Determine the [X, Y] coordinate at the center of the cell enclosing the given text.  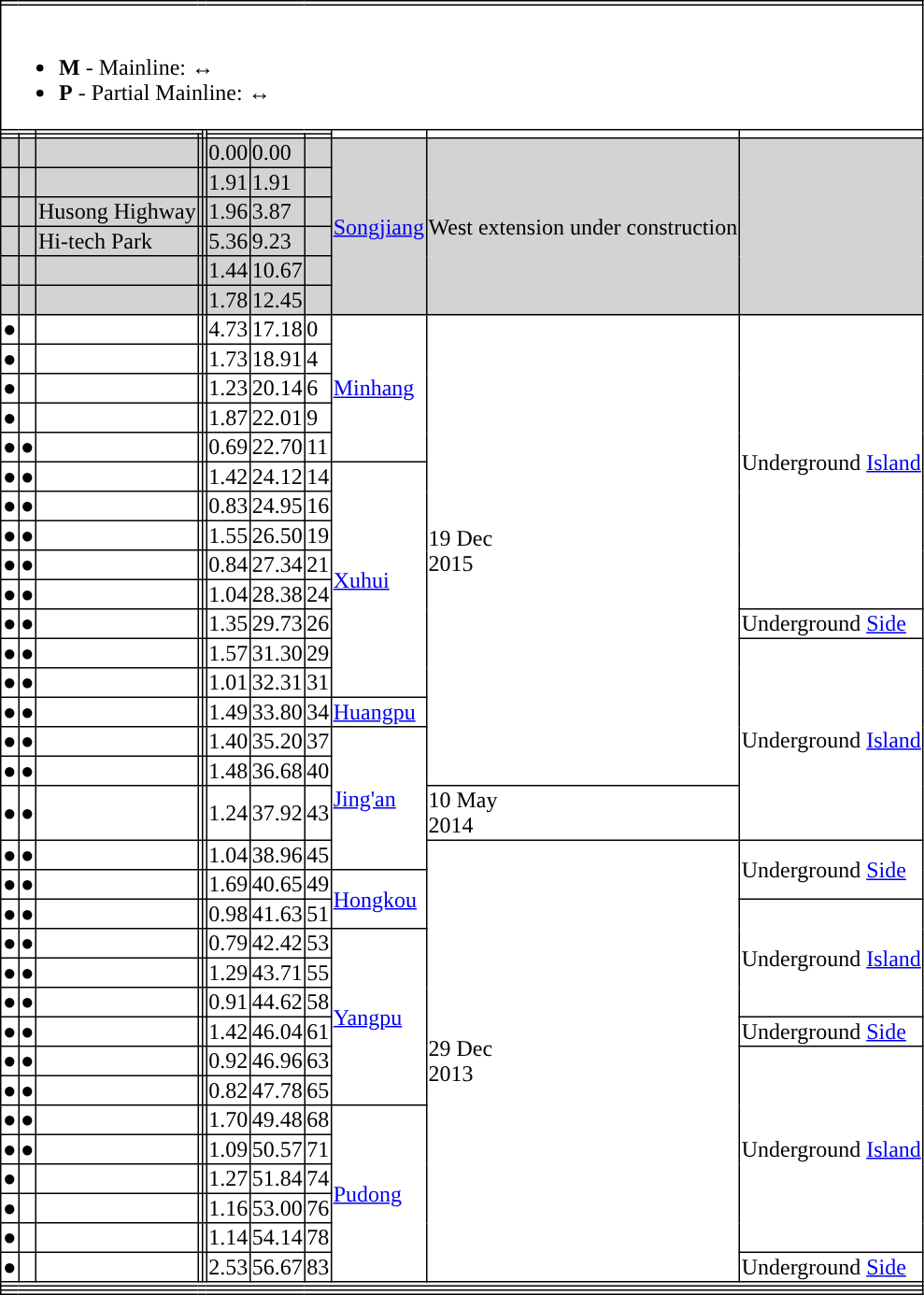
61 [318, 1032]
12.45 [277, 300]
4 [318, 359]
West extension under construction [583, 226]
1.01 [228, 683]
Songjiang [378, 226]
4.73 [228, 330]
28.38 [277, 594]
63 [318, 1061]
0 [318, 330]
40.65 [277, 885]
1.96 [228, 212]
1.73 [228, 359]
49.48 [277, 1120]
32.31 [277, 683]
1.87 [228, 418]
1.49 [228, 712]
42.42 [277, 944]
74 [318, 1179]
29 Dec 2013 [583, 1060]
29 [318, 653]
53 [318, 944]
20.14 [277, 389]
10.67 [277, 271]
2.53 [228, 1267]
56.67 [277, 1267]
1.14 [228, 1238]
18.91 [277, 359]
47.78 [277, 1090]
26 [318, 624]
6 [318, 389]
0.84 [228, 565]
14 [318, 477]
26.50 [277, 535]
0.92 [228, 1061]
27.34 [277, 565]
31 [318, 683]
1.27 [228, 1179]
58 [318, 1003]
1.09 [228, 1149]
51.84 [277, 1179]
1.16 [228, 1208]
19 Dec 2015 [583, 550]
68 [318, 1120]
41.63 [277, 914]
76 [318, 1208]
46.96 [277, 1061]
54.14 [277, 1238]
37 [318, 742]
43.71 [277, 973]
36.68 [277, 771]
Hi-tech Park [118, 241]
16 [318, 506]
Jing'an [378, 798]
55 [318, 973]
M - Mainline: ↔ P - Partial Mainline: ↔ [462, 67]
11 [318, 448]
78 [318, 1238]
37.92 [277, 813]
0.91 [228, 1003]
45 [318, 855]
24.95 [277, 506]
0.98 [228, 914]
Huangpu [378, 712]
Yangpu [378, 1017]
1.55 [228, 535]
34 [318, 712]
1.48 [228, 771]
1.78 [228, 300]
9.23 [277, 241]
1.23 [228, 389]
17.18 [277, 330]
Hongkou [378, 899]
24 [318, 594]
1.44 [228, 271]
Husong Highway [118, 212]
29.73 [277, 624]
5.36 [228, 241]
0.79 [228, 944]
0.82 [228, 1090]
21 [318, 565]
1.35 [228, 624]
Pudong [378, 1194]
44.62 [277, 1003]
53.00 [277, 1208]
1.24 [228, 813]
43 [318, 813]
50.57 [277, 1149]
19 [318, 535]
10 May 2014 [583, 813]
46.04 [277, 1032]
83 [318, 1267]
1.29 [228, 973]
40 [318, 771]
9 [318, 418]
35.20 [277, 742]
Xuhui [378, 579]
1.57 [228, 653]
33.80 [277, 712]
38.96 [277, 855]
1.40 [228, 742]
49 [318, 885]
24.12 [277, 477]
71 [318, 1149]
0.69 [228, 448]
31.30 [277, 653]
22.70 [277, 448]
Minhang [378, 389]
22.01 [277, 418]
65 [318, 1090]
3.87 [277, 212]
0.83 [228, 506]
1.69 [228, 885]
1.70 [228, 1120]
51 [318, 914]
